Detect which cell encompasses the target text, then output its [x, y] center coordinate. 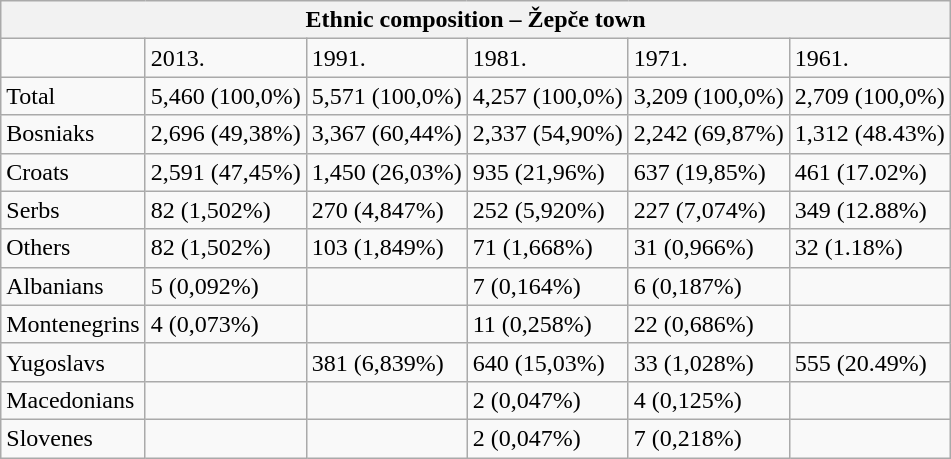
Macedonians [73, 400]
6 (0,187%) [708, 286]
Yugoslavs [73, 362]
11 (0,258%) [548, 324]
2,591 (47,45%) [226, 172]
2,696 (49,38%) [226, 134]
555 (20.49%) [870, 362]
4,257 (100,0%) [548, 96]
1991. [386, 58]
7 (0,164%) [548, 286]
3,367 (60,44%) [386, 134]
1981. [548, 58]
22 (0,686%) [708, 324]
1961. [870, 58]
103 (1,849%) [386, 248]
5,460 (100,0%) [226, 96]
32 (1.18%) [870, 248]
5 (0,092%) [226, 286]
33 (1,028%) [708, 362]
270 (4,847%) [386, 210]
935 (21,96%) [548, 172]
Ethnic composition – Žepče town [476, 20]
461 (17.02%) [870, 172]
227 (7,074%) [708, 210]
Total [73, 96]
1,450 (26,03%) [386, 172]
31 (0,966%) [708, 248]
3,209 (100,0%) [708, 96]
1,312 (48.43%) [870, 134]
Croats [73, 172]
2,242 (69,87%) [708, 134]
Montenegrins [73, 324]
Serbs [73, 210]
349 (12.88%) [870, 210]
5,571 (100,0%) [386, 96]
252 (5,920%) [548, 210]
71 (1,668%) [548, 248]
4 (0,073%) [226, 324]
381 (6,839%) [386, 362]
2,337 (54,90%) [548, 134]
640 (15,03%) [548, 362]
2013. [226, 58]
1971. [708, 58]
Others [73, 248]
637 (19,85%) [708, 172]
2,709 (100,0%) [870, 96]
Bosniaks [73, 134]
Slovenes [73, 438]
7 (0,218%) [708, 438]
Albanians [73, 286]
4 (0,125%) [708, 400]
